Scan for the cell matching the given text and deliver its [X, Y] coordinate at center. 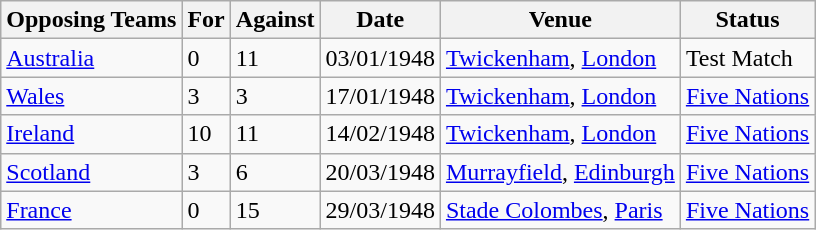
Against [275, 20]
France [92, 210]
Australia [92, 58]
03/01/1948 [380, 58]
Wales [92, 96]
20/03/1948 [380, 172]
6 [275, 172]
Ireland [92, 134]
Status [747, 20]
14/02/1948 [380, 134]
Date [380, 20]
10 [206, 134]
29/03/1948 [380, 210]
Opposing Teams [92, 20]
Stade Colombes, Paris [560, 210]
Test Match [747, 58]
For [206, 20]
Scotland [92, 172]
15 [275, 210]
Venue [560, 20]
17/01/1948 [380, 96]
Murrayfield, Edinburgh [560, 172]
